Scan for the cell matching the given text and deliver its [x, y] coordinate at center. 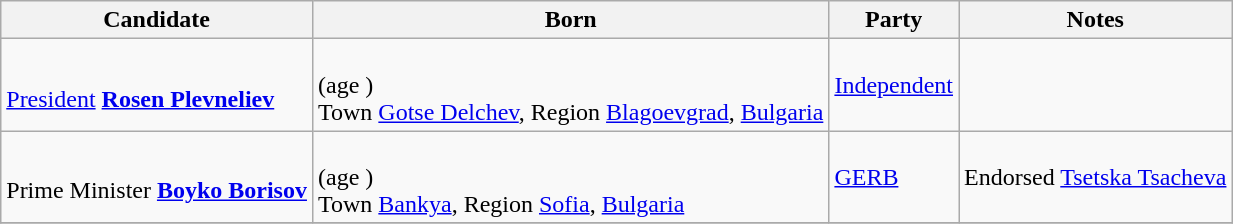
Prime Minister Boyko Borisov [157, 177]
Independent [894, 85]
Candidate [157, 20]
(age )Town Gotse Delchev, Region Blagoevgrad, Bulgaria [570, 85]
Party [894, 20]
Endorsed Tsetska Tsacheva [1096, 177]
GERB [894, 177]
Notes [1096, 20]
(age )Town Bankya, Region Sofia, Bulgaria [570, 177]
President Rosen Plevneliev [157, 85]
Born [570, 20]
